Locate the cell with the specified text and output its [x, y] center coordinate. 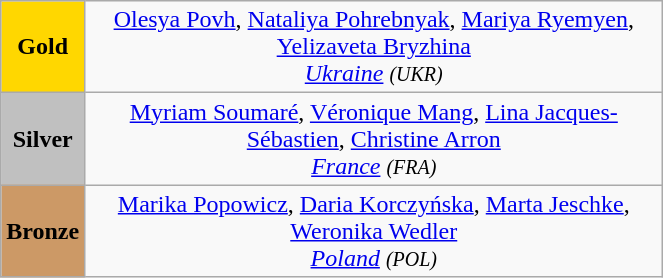
Gold [43, 47]
Marika Popowicz, Daria Korczyńska, Marta Jeschke, Weronika WedlerPoland (POL) [374, 231]
Olesya Povh, Nataliya Pohrebnyak, Mariya Ryemyen, Yelizaveta BryzhinaUkraine (UKR) [374, 47]
Myriam Soumaré, Véronique Mang, Lina Jacques-Sébastien, Christine ArronFrance (FRA) [374, 139]
Bronze [43, 231]
Silver [43, 139]
